Detect which cell encompasses the target text, then output its (X, Y) center coordinate. 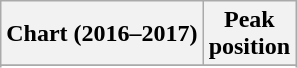
Peakposition (249, 34)
Chart (2016–2017) (102, 34)
